Identify which cell holds the provided text, then report its [X, Y] central coordinate. 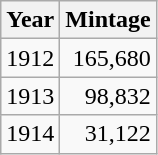
1912 [30, 58]
1914 [30, 134]
1913 [30, 96]
165,680 [108, 58]
31,122 [108, 134]
Year [30, 20]
98,832 [108, 96]
Mintage [108, 20]
